Identify which cell holds the provided text, then report its [x, y] central coordinate. 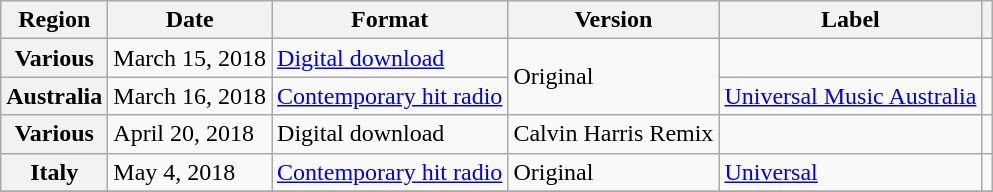
Date [190, 20]
March 15, 2018 [190, 58]
Italy [54, 172]
Calvin Harris Remix [614, 134]
Version [614, 20]
May 4, 2018 [190, 172]
Label [850, 20]
Format [390, 20]
Universal [850, 172]
Universal Music Australia [850, 96]
April 20, 2018 [190, 134]
March 16, 2018 [190, 96]
Australia [54, 96]
Region [54, 20]
